Scan for the cell matching the given text and deliver its (X, Y) coordinate at center. 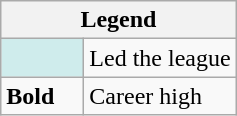
Led the league (160, 58)
Career high (160, 96)
Legend (118, 20)
Bold (42, 96)
